Pinpoint the cell where the given text exists, returning its (X, Y) midpoint coordinate. 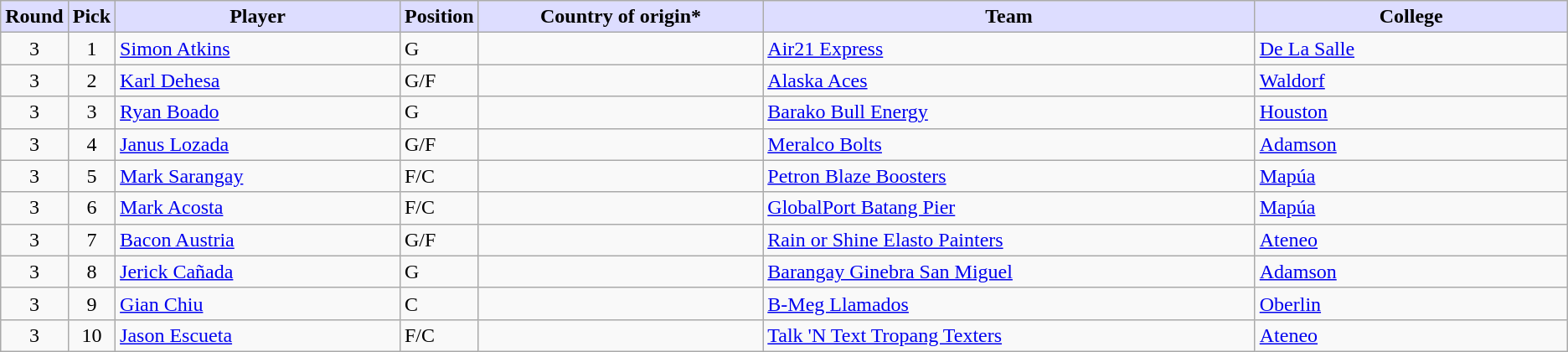
1 (91, 49)
Jason Escueta (258, 335)
Mark Acosta (258, 208)
Houston (1411, 112)
Janus Lozada (258, 144)
De La Salle (1411, 49)
Position (439, 17)
Country of origin* (621, 17)
Barako Bull Energy (1008, 112)
Team (1008, 17)
Round (34, 17)
Gian Chiu (258, 303)
2 (91, 80)
4 (91, 144)
Rain or Shine Elasto Painters (1008, 240)
10 (91, 335)
Oberlin (1411, 303)
7 (91, 240)
6 (91, 208)
Air21 Express (1008, 49)
College (1411, 17)
GlobalPort Batang Pier (1008, 208)
Pick (91, 17)
Ryan Boado (258, 112)
Talk 'N Text Tropang Texters (1008, 335)
C (439, 303)
Alaska Aces (1008, 80)
9 (91, 303)
Meralco Bolts (1008, 144)
Karl Dehesa (258, 80)
Simon Atkins (258, 49)
Barangay Ginebra San Miguel (1008, 272)
8 (91, 272)
Jerick Cañada (258, 272)
Mark Sarangay (258, 176)
5 (91, 176)
Petron Blaze Boosters (1008, 176)
Bacon Austria (258, 240)
Player (258, 17)
B-Meg Llamados (1008, 303)
Waldorf (1411, 80)
